Pinpoint the cell where the given text exists, returning its [x, y] midpoint coordinate. 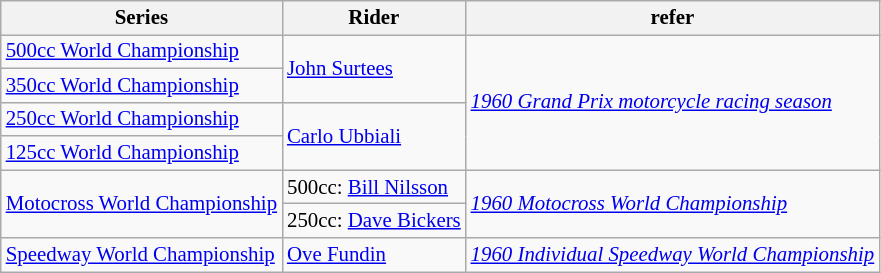
1960 Grand Prix motorcycle racing season [673, 102]
125cc World Championship [142, 153]
Motocross World Championship [142, 204]
refer [673, 18]
250cc: Dave Bickers [374, 221]
1960 Motocross World Championship [673, 204]
Series [142, 18]
Speedway World Championship [142, 255]
250cc World Championship [142, 119]
Carlo Ubbiali [374, 136]
John Surtees [374, 68]
Rider [374, 18]
Ove Fundin [374, 255]
500cc: Bill Nilsson [374, 187]
500cc World Championship [142, 51]
350cc World Championship [142, 85]
1960 Individual Speedway World Championship [673, 255]
